Return the (x, y) coordinate for the center point of the cell that contains the specified text.  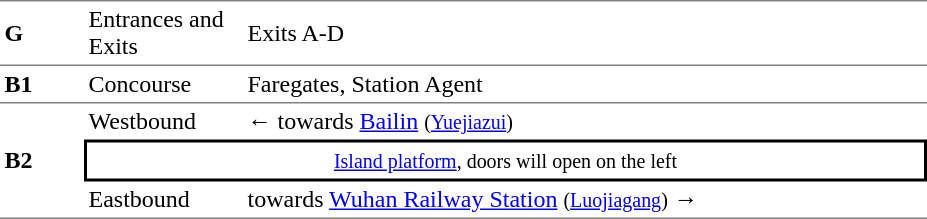
Westbound (164, 121)
B1 (42, 83)
B2 (42, 160)
Island platform, doors will open on the left (506, 161)
G (42, 32)
Exits A-D (585, 32)
Concourse (164, 83)
Entrances and Exits (164, 32)
Faregates, Station Agent (585, 83)
← towards Bailin (Yuejiazui) (585, 121)
